Locate the cell with the specified text and output its [x, y] center coordinate. 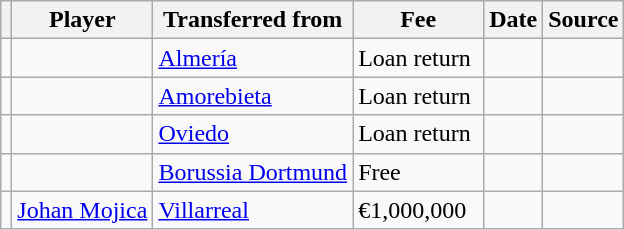
Borussia Dortmund [253, 172]
Date [514, 20]
Transferred from [253, 20]
Fee [418, 20]
Villarreal [253, 210]
Johan Mojica [82, 210]
€1,000,000 [418, 210]
Source [584, 20]
Oviedo [253, 134]
Free [418, 172]
Almería [253, 58]
Player [82, 20]
Amorebieta [253, 96]
